Return the [x, y] coordinate for the center point of the cell that contains the specified text.  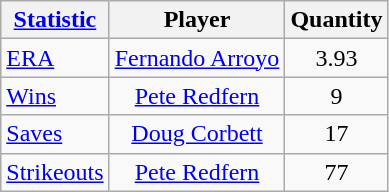
Statistic [55, 20]
77 [336, 172]
Player [197, 20]
17 [336, 134]
9 [336, 96]
ERA [55, 58]
Doug Corbett [197, 134]
Saves [55, 134]
Strikeouts [55, 172]
Fernando Arroyo [197, 58]
3.93 [336, 58]
Quantity [336, 20]
Wins [55, 96]
